Output the [X, Y] coordinate of the center of the cell containing the given text.  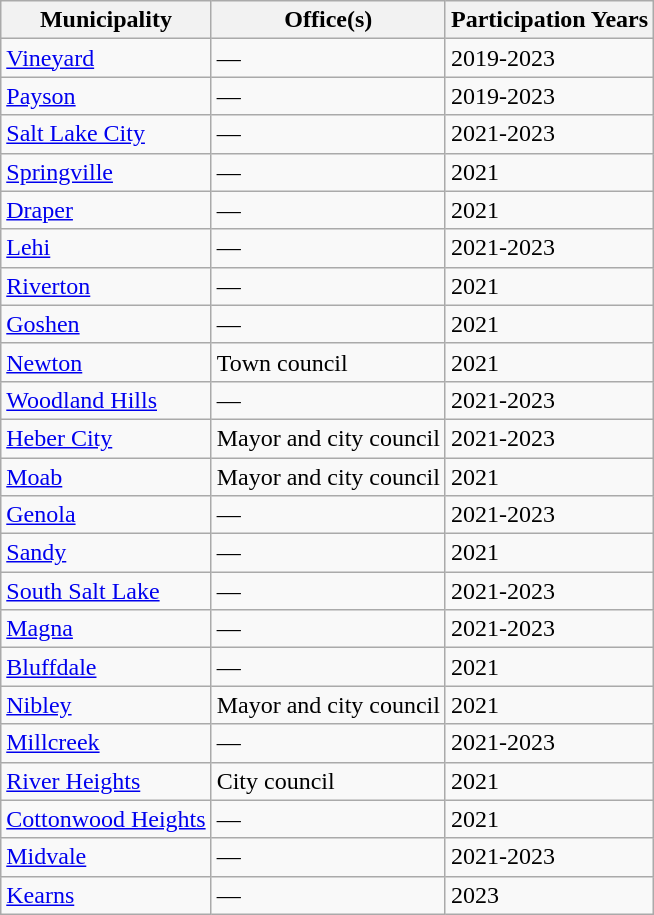
Payson [106, 96]
Draper [106, 210]
Moab [106, 477]
Cottonwood Heights [106, 819]
River Heights [106, 781]
Kearns [106, 895]
Office(s) [328, 20]
Vineyard [106, 58]
Midvale [106, 857]
Participation Years [549, 20]
Genola [106, 515]
Woodland Hills [106, 400]
City council [328, 781]
Magna [106, 629]
Newton [106, 362]
Millcreek [106, 743]
Town council [328, 362]
Riverton [106, 286]
Lehi [106, 248]
South Salt Lake [106, 591]
2023 [549, 895]
Springville [106, 172]
Bluffdale [106, 667]
Salt Lake City [106, 134]
Sandy [106, 553]
Goshen [106, 324]
Nibley [106, 705]
Heber City [106, 438]
Municipality [106, 20]
